Identify which cell holds the provided text, then report its (x, y) central coordinate. 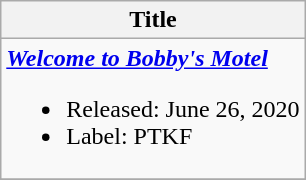
Welcome to Bobby's MotelReleased: June 26, 2020Label: PTKF (153, 109)
Title (153, 20)
